For the text-containing cell, return its midpoint in [X, Y] coordinate format. 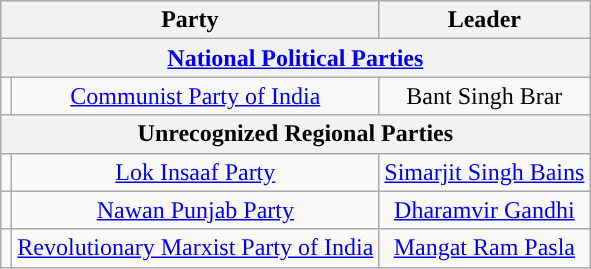
Bant Singh Brar [484, 96]
Dharamvir Gandhi [484, 210]
Revolutionary Marxist Party of India [196, 248]
Lok Insaaf Party [196, 172]
Simarjit Singh Bains [484, 172]
Unrecognized Regional Parties [296, 134]
Party [190, 20]
National Political Parties [296, 58]
Nawan Punjab Party [196, 210]
Communist Party of India [196, 96]
Leader [484, 20]
Mangat Ram Pasla [484, 248]
